Return (X, Y) of the center of cell containing provided text 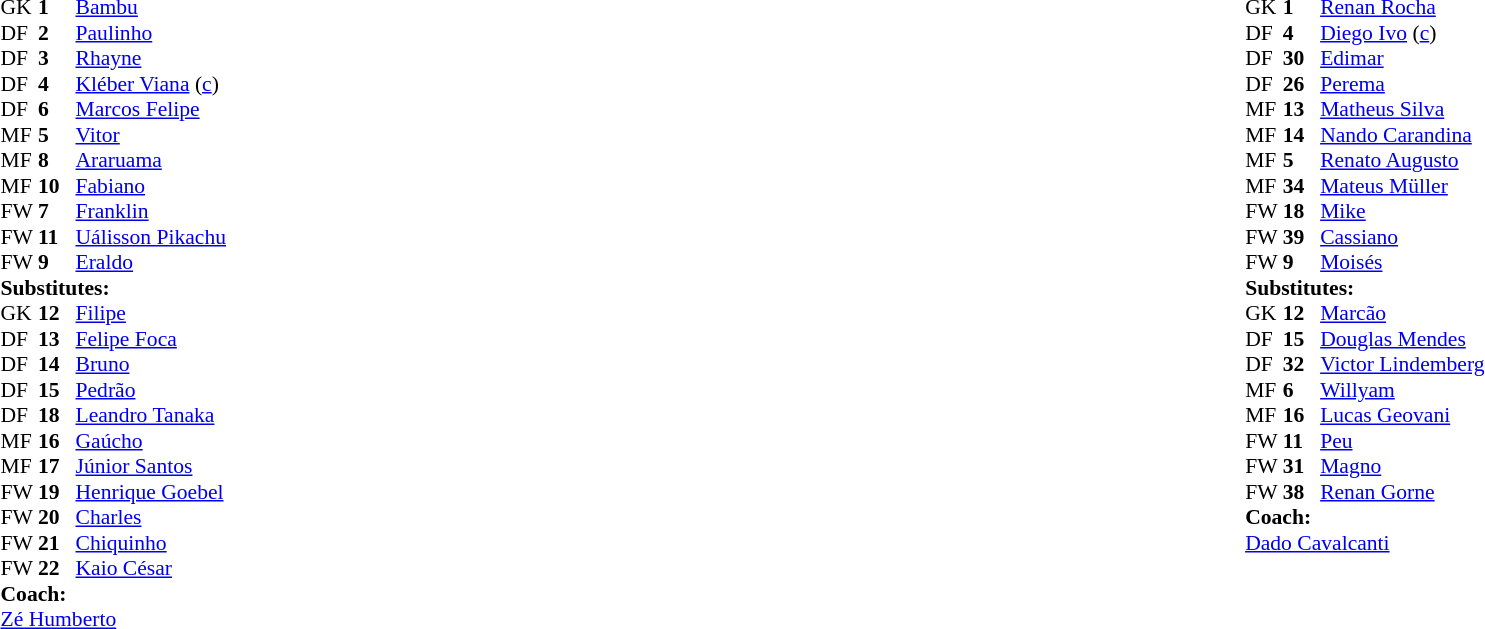
21 (57, 543)
7 (57, 211)
Kléber Viana (c) (151, 84)
Júnior Santos (151, 467)
30 (1302, 59)
34 (1302, 186)
Marcão (1402, 313)
31 (1302, 467)
Cassiano (1402, 237)
Magno (1402, 467)
Moisés (1402, 263)
Kaio César (151, 569)
8 (57, 161)
22 (57, 569)
Franklin (151, 211)
Uálisson Pikachu (151, 237)
Diego Ivo (c) (1402, 33)
Renato Augusto (1402, 161)
20 (57, 517)
10 (57, 186)
Rhayne (151, 59)
Renan Gorne (1402, 492)
Eraldo (151, 263)
Douglas Mendes (1402, 339)
Perema (1402, 84)
Felipe Foca (151, 339)
Pedrão (151, 390)
Victor Lindemberg (1402, 365)
Vitor (151, 135)
Peu (1402, 441)
Fabiano (151, 186)
Paulinho (151, 33)
32 (1302, 365)
Gaúcho (151, 441)
Henrique Goebel (151, 492)
19 (57, 492)
3 (57, 59)
Dado Cavalcanti (1364, 543)
Mateus Müller (1402, 186)
Lucas Geovani (1402, 415)
39 (1302, 237)
Marcos Felipe (151, 109)
Araruama (151, 161)
Charles (151, 517)
26 (1302, 84)
Nando Carandina (1402, 135)
Chiquinho (151, 543)
Filipe (151, 313)
Edimar (1402, 59)
Matheus Silva (1402, 109)
Leandro Tanaka (151, 415)
Willyam (1402, 390)
Bruno (151, 365)
17 (57, 467)
Mike (1402, 211)
2 (57, 33)
38 (1302, 492)
